Output the (X, Y) coordinate of the center of the cell containing the given text.  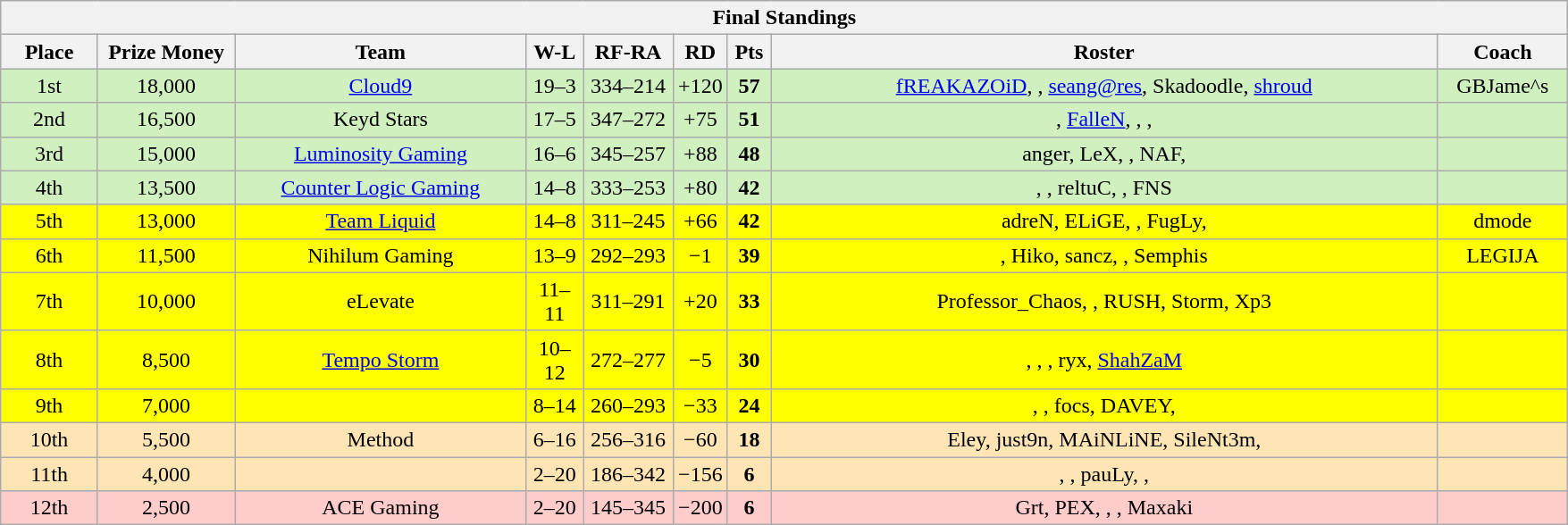
+66 (700, 221)
Eley, just9n, MAiNLiNE, SileNt3m, (1104, 439)
48 (749, 154)
anger, LeX, , NAF, (1104, 154)
12th (50, 508)
Coach (1503, 52)
8th (50, 359)
Method (381, 439)
dmode (1503, 221)
16–6 (555, 154)
Grt, PEX, , , Maxaki (1104, 508)
33 (749, 302)
17–5 (555, 120)
24 (749, 405)
8,500 (166, 359)
Final Standings (784, 18)
GBJame^s (1503, 86)
LEGIJA (1503, 255)
eLevate (381, 302)
Pts (749, 52)
39 (749, 255)
ACE Gaming (381, 508)
RD (700, 52)
272–277 (627, 359)
fREAKAZOiD, , seang@res, Skadoodle, shroud (1104, 86)
18 (749, 439)
15,000 (166, 154)
13,000 (166, 221)
Team (381, 52)
5th (50, 221)
, FalleN, , , (1104, 120)
−33 (700, 405)
311–291 (627, 302)
Prize Money (166, 52)
11,500 (166, 255)
145–345 (627, 508)
10–12 (555, 359)
11–11 (555, 302)
57 (749, 86)
RF-RA (627, 52)
13,500 (166, 187)
19–3 (555, 86)
, , reltuC, , FNS (1104, 187)
−60 (700, 439)
311–245 (627, 221)
, , focs, DAVEY, (1104, 405)
Luminosity Gaming (381, 154)
Nihilum Gaming (381, 255)
9th (50, 405)
260–293 (627, 405)
256–316 (627, 439)
10th (50, 439)
13–9 (555, 255)
Keyd Stars (381, 120)
, , , ryx, ShahZaM (1104, 359)
30 (749, 359)
4,000 (166, 474)
334–214 (627, 86)
−200 (700, 508)
16,500 (166, 120)
Team Liquid (381, 221)
Roster (1104, 52)
5,500 (166, 439)
, Hiko, sancz, , Semphis (1104, 255)
1st (50, 86)
345–257 (627, 154)
, , pauLy, , (1104, 474)
6–16 (555, 439)
−156 (700, 474)
+120 (700, 86)
+88 (700, 154)
+20 (700, 302)
−1 (700, 255)
2,500 (166, 508)
333–253 (627, 187)
347–272 (627, 120)
adreN, ELiGE, , FugLy, (1104, 221)
Place (50, 52)
Tempo Storm (381, 359)
18,000 (166, 86)
Counter Logic Gaming (381, 187)
8–14 (555, 405)
Professor_Chaos, , RUSH, Storm, Xp3 (1104, 302)
2nd (50, 120)
W-L (555, 52)
10,000 (166, 302)
51 (749, 120)
186–342 (627, 474)
+80 (700, 187)
11th (50, 474)
7th (50, 302)
6th (50, 255)
−5 (700, 359)
+75 (700, 120)
7,000 (166, 405)
4th (50, 187)
Cloud9 (381, 86)
292–293 (627, 255)
3rd (50, 154)
